Search for the cell housing the specified text and yield its (x, y) center coordinate. 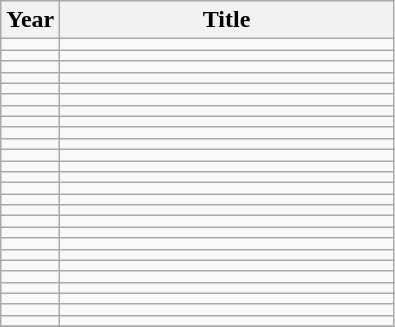
Year (30, 20)
Title (227, 20)
